Identify which cell holds the provided text, then report its [x, y] central coordinate. 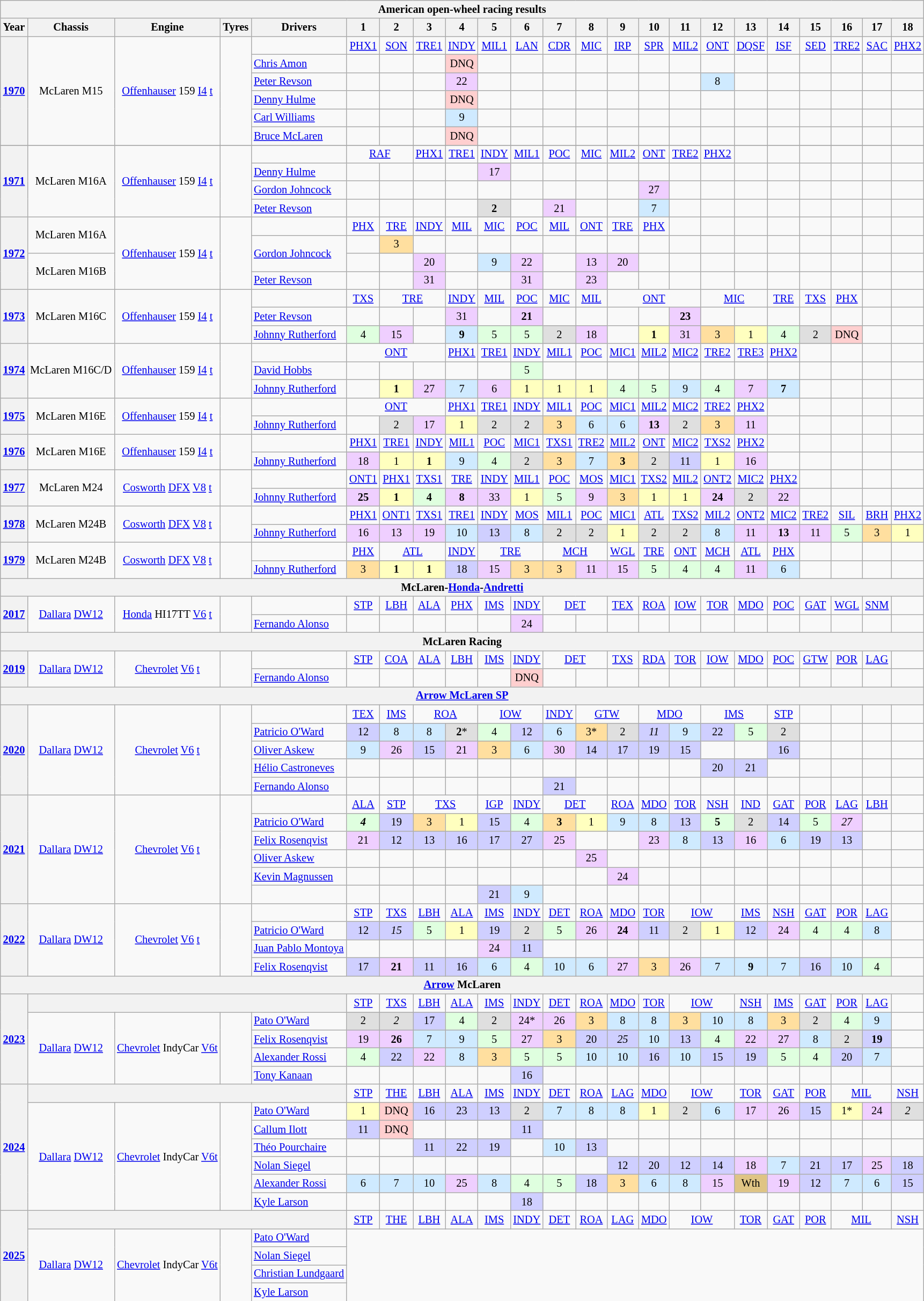
Juan Pablo Montoya [299, 948]
2025 [14, 1255]
Arrow McLaren SP [463, 696]
33 [495, 497]
1970 [14, 91]
Drivers [299, 27]
1976 [14, 452]
ISF [783, 46]
IRP [622, 46]
Kevin Magnussen [299, 876]
RDA [654, 660]
Christian Lundgaard [299, 1274]
Théo Pourchaire [299, 1147]
SNM [877, 605]
Callum Ilott [299, 1129]
1977 [14, 487]
TRE3 [751, 353]
1979 [14, 560]
BRH [877, 515]
SPR [654, 46]
2* [461, 732]
Arrow McLaren [463, 985]
2021 [14, 849]
SED [816, 46]
1975 [14, 415]
1973 [14, 317]
2020 [14, 750]
McLaren M16C/D [71, 370]
Bruce McLaren [299, 136]
1971 [14, 181]
McLaren-Honda-Andretti [463, 587]
LAN [527, 46]
2019 [14, 669]
McLaren M24 [71, 487]
SIL [847, 515]
2023 [14, 1039]
1972 [14, 253]
2022 [14, 939]
1* [847, 1111]
2024 [14, 1147]
SON [397, 46]
IND [751, 804]
1978 [14, 524]
McLaren M15 [71, 91]
Carl Williams [299, 118]
COA [397, 660]
Year [14, 27]
30 [559, 750]
24* [527, 1021]
Tyres [236, 27]
McLaren Racing [463, 641]
Chris Amon [299, 63]
Chassis [71, 27]
2017 [14, 614]
IGP [495, 804]
RAF [380, 154]
Tony Kanaan [299, 1075]
McLaren M16C [71, 317]
3* [591, 732]
DQSF [751, 46]
Engine [167, 27]
CDR [559, 46]
American open-wheel racing results [463, 9]
David Hobbs [299, 370]
Honda HI17TT V6 t [167, 614]
Hélio Castroneves [299, 768]
Wth [751, 1183]
1974 [14, 370]
SAC [877, 46]
McLaren M16B [71, 272]
